Capture the cell that displays the provided text and extract its (X, Y) central coordinate. 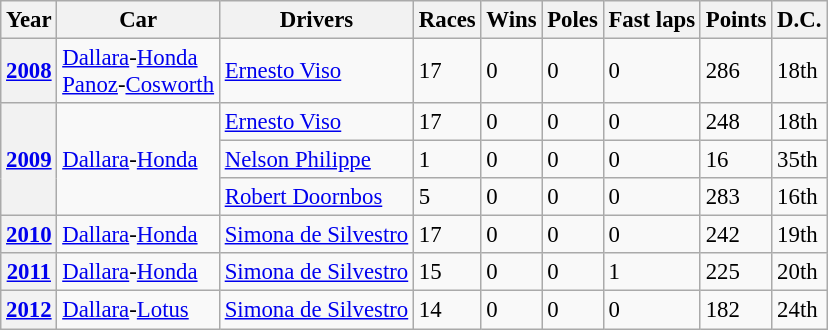
Robert Doornbos (316, 197)
Dallara-Lotus (138, 310)
16th (800, 197)
20th (800, 273)
19th (800, 235)
Poles (572, 20)
5 (448, 197)
2008 (29, 72)
248 (736, 122)
225 (736, 273)
Year (29, 20)
Fast laps (652, 20)
2011 (29, 273)
242 (736, 235)
15 (448, 273)
Wins (512, 20)
286 (736, 72)
Nelson Philippe (316, 160)
14 (448, 310)
Races (448, 20)
D.C. (800, 20)
24th (800, 310)
35th (800, 160)
2009 (29, 160)
Car (138, 20)
16 (736, 160)
Points (736, 20)
283 (736, 197)
2010 (29, 235)
182 (736, 310)
Dallara-HondaPanoz-Cosworth (138, 72)
2012 (29, 310)
Drivers (316, 20)
